From the cell containing the given text, extract its center point as (x, y) coordinate. 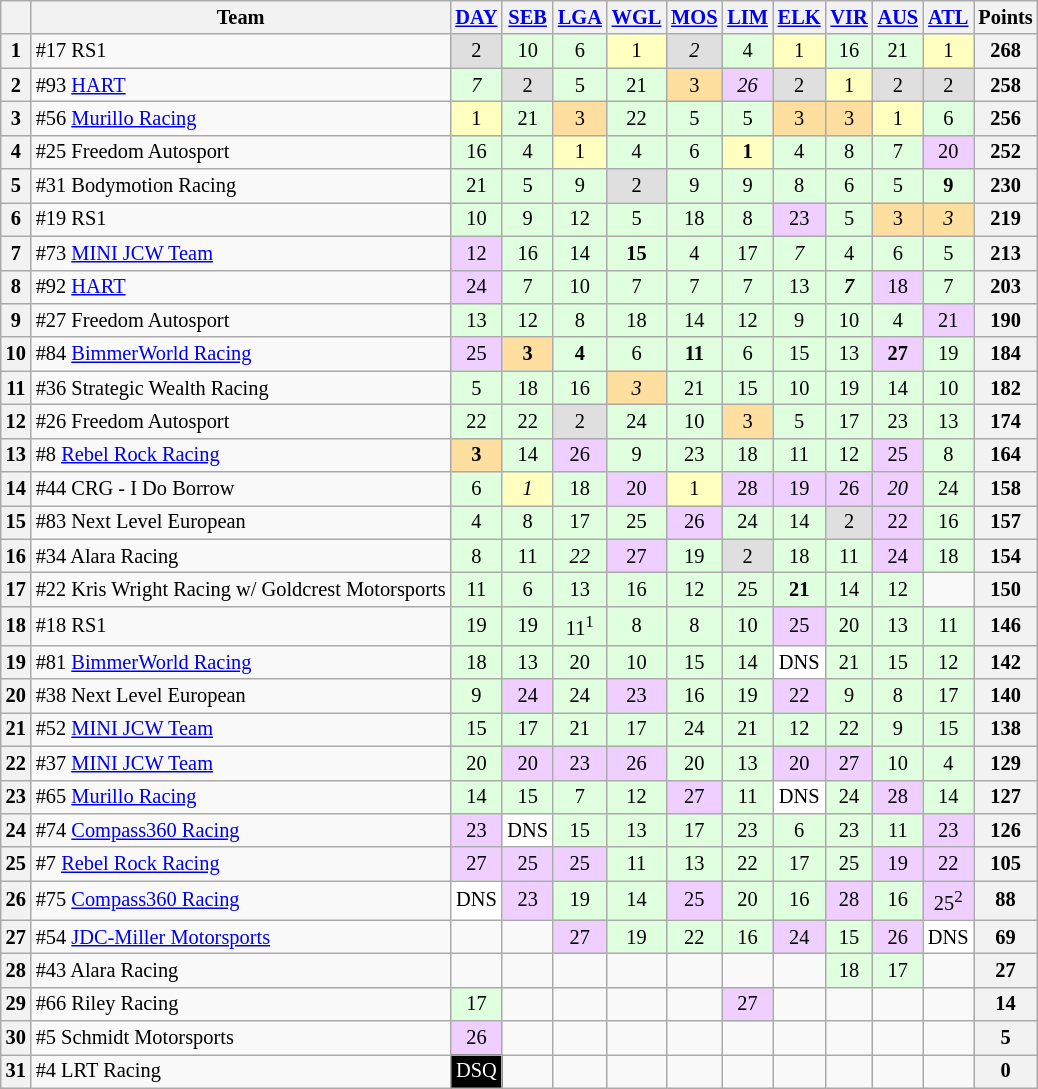
SEB (527, 17)
#66 Riley Racing (241, 1004)
#81 BimmerWorld Racing (241, 662)
31 (16, 1071)
Team (241, 17)
#75 Compass360 Racing (241, 900)
DAY (476, 17)
#18 RS1 (241, 626)
174 (1006, 421)
#7 Rebel Rock Racing (241, 864)
#84 BimmerWorld Racing (241, 354)
#38 Next Level European (241, 696)
258 (1006, 85)
#43 Alara Racing (241, 970)
ATL (948, 17)
157 (1006, 522)
#52 MINI JCW Team (241, 729)
111 (580, 626)
AUS (898, 17)
154 (1006, 556)
219 (1006, 219)
#36 Strategic Wealth Racing (241, 388)
164 (1006, 455)
VIR (850, 17)
#92 HART (241, 287)
142 (1006, 662)
#73 MINI JCW Team (241, 253)
105 (1006, 864)
#22 Kris Wright Racing w/ Goldcrest Motorsports (241, 589)
126 (1006, 830)
203 (1006, 287)
190 (1006, 320)
#8 Rebel Rock Racing (241, 455)
DSQ (476, 1071)
#56 Murillo Racing (241, 118)
#54 JDC-Miller Motorsports (241, 937)
150 (1006, 589)
LGA (580, 17)
#5 Schmidt Motorsports (241, 1038)
158 (1006, 489)
0 (1006, 1071)
Points (1006, 17)
#65 Murillo Racing (241, 797)
129 (1006, 763)
WGL (637, 17)
#93 HART (241, 85)
88 (1006, 900)
#83 Next Level European (241, 522)
#37 MINI JCW Team (241, 763)
#27 Freedom Autosport (241, 320)
MOS (694, 17)
30 (16, 1038)
146 (1006, 626)
127 (1006, 797)
#34 Alara Racing (241, 556)
#44 CRG - I Do Borrow (241, 489)
#31 Bodymotion Racing (241, 186)
213 (1006, 253)
138 (1006, 729)
256 (1006, 118)
ELK (800, 17)
#19 RS1 (241, 219)
69 (1006, 937)
230 (1006, 186)
#17 RS1 (241, 51)
29 (16, 1004)
182 (1006, 388)
#26 Freedom Autosport (241, 421)
268 (1006, 51)
184 (1006, 354)
LIM (747, 17)
#25 Freedom Autosport (241, 152)
140 (1006, 696)
#4 LRT Racing (241, 1071)
#74 Compass360 Racing (241, 830)
